Locate the cell with the specified text and output its [X, Y] center coordinate. 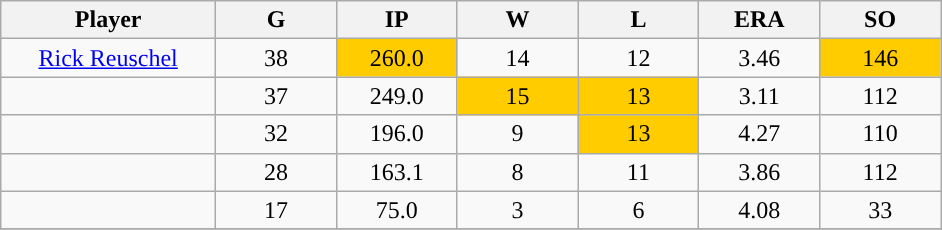
260.0 [396, 58]
33 [880, 210]
37 [276, 96]
W [518, 20]
3.86 [760, 172]
3.11 [760, 96]
28 [276, 172]
110 [880, 134]
6 [638, 210]
4.08 [760, 210]
163.1 [396, 172]
L [638, 20]
12 [638, 58]
8 [518, 172]
ERA [760, 20]
IP [396, 20]
3 [518, 210]
196.0 [396, 134]
11 [638, 172]
4.27 [760, 134]
15 [518, 96]
146 [880, 58]
32 [276, 134]
38 [276, 58]
Rick Reuschel [108, 58]
9 [518, 134]
75.0 [396, 210]
14 [518, 58]
SO [880, 20]
Player [108, 20]
17 [276, 210]
3.46 [760, 58]
249.0 [396, 96]
G [276, 20]
